Provide the (X, Y) coordinate of the cell's center where the given text is located.  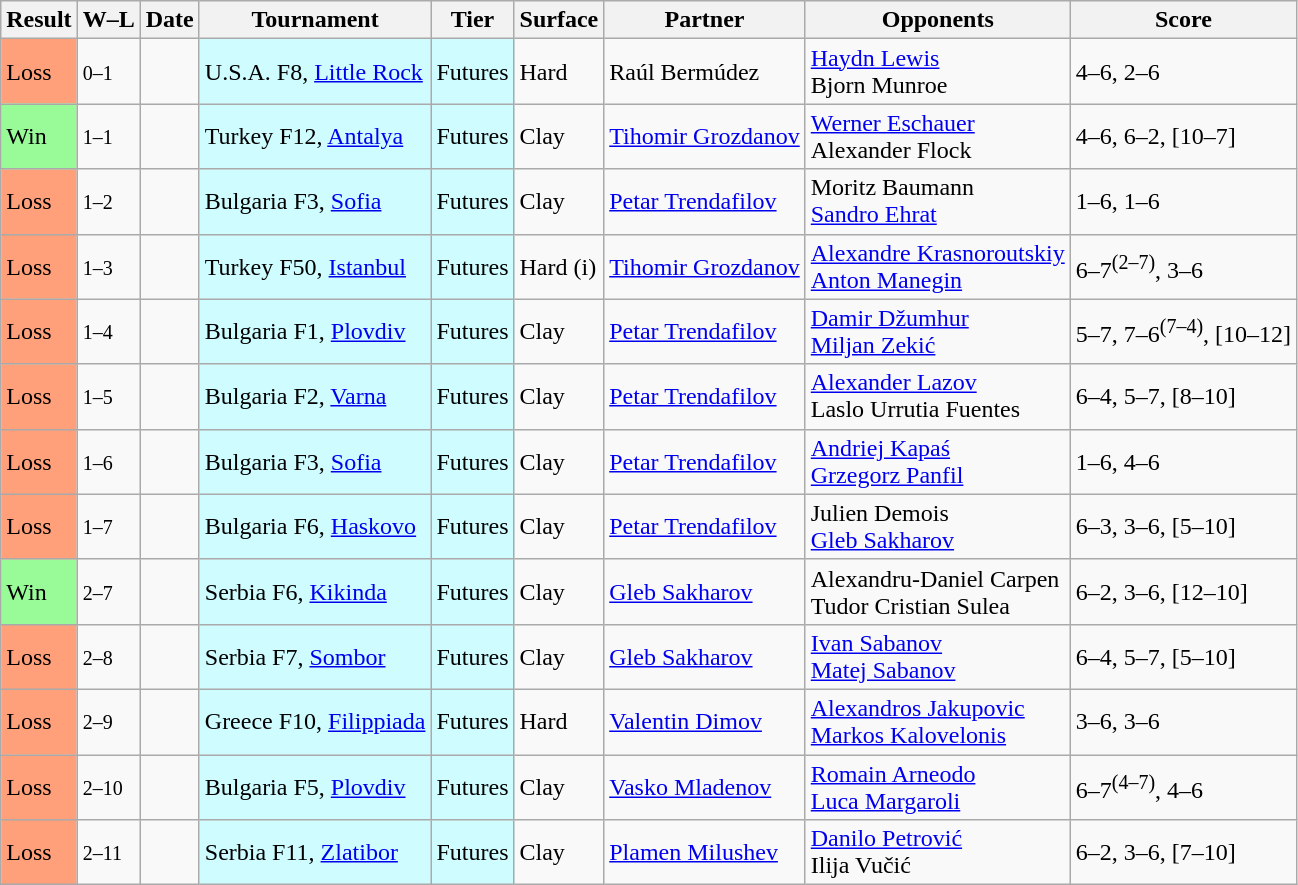
6–3, 3–6, [5–10] (1183, 526)
Werner Eschauer Alexander Flock (938, 136)
Bulgaria F6, Haskovo (315, 526)
1–2 (108, 202)
Danilo Petrović Ilija Vučić (938, 852)
Alexandros Jakupovic Markos Kalovelonis (938, 722)
Moritz Baumann Sandro Ehrat (938, 202)
Alexander Lazov Laslo Urrutia Fuentes (938, 396)
Hard (i) (559, 266)
Tier (472, 20)
1–1 (108, 136)
Raúl Bermúdez (705, 72)
Tournament (315, 20)
Serbia F7, Sombor (315, 656)
6–4, 5–7, [8–10] (1183, 396)
6–7(2–7), 3–6 (1183, 266)
5–7, 7–6(7–4), [10–12] (1183, 332)
Turkey F12, Antalya (315, 136)
2–9 (108, 722)
Alexandre Krasnoroutskiy Anton Manegin (938, 266)
Opponents (938, 20)
Andriej Kapaś Grzegorz Panfil (938, 462)
4–6, 2–6 (1183, 72)
Turkey F50, Istanbul (315, 266)
Serbia F11, Zlatibor (315, 852)
Greece F10, Filippiada (315, 722)
1–6, 1–6 (1183, 202)
1–4 (108, 332)
6–2, 3–6, [12–10] (1183, 592)
1–6, 4–6 (1183, 462)
Romain Arneodo Luca Margaroli (938, 786)
Julien Demois Gleb Sakharov (938, 526)
Partner (705, 20)
Plamen Milushev (705, 852)
6–7(4–7), 4–6 (1183, 786)
Score (1183, 20)
6–4, 5–7, [5–10] (1183, 656)
Haydn Lewis Bjorn Munroe (938, 72)
2–10 (108, 786)
3–6, 3–6 (1183, 722)
Valentin Dimov (705, 722)
2–7 (108, 592)
4–6, 6–2, [10–7] (1183, 136)
Bulgaria F1, Plovdiv (315, 332)
Bulgaria F2, Varna (315, 396)
Alexandru-Daniel Carpen Tudor Cristian Sulea (938, 592)
Damir Džumhur Miljan Zekić (938, 332)
1–3 (108, 266)
1–5 (108, 396)
Vasko Mladenov (705, 786)
U.S.A. F8, Little Rock (315, 72)
Date (170, 20)
1–6 (108, 462)
2–8 (108, 656)
W–L (108, 20)
Surface (559, 20)
Serbia F6, Kikinda (315, 592)
Ivan Sabanov Matej Sabanov (938, 656)
Result (39, 20)
6–2, 3–6, [7–10] (1183, 852)
2–11 (108, 852)
0–1 (108, 72)
Bulgaria F5, Plovdiv (315, 786)
1–7 (108, 526)
